Locate the cell with the specified text and output its (x, y) center coordinate. 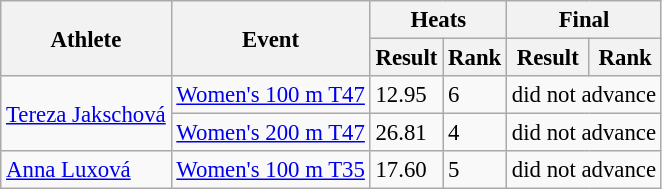
Women's 100 m T35 (270, 170)
Tereza Jakschová (86, 114)
26.81 (406, 133)
4 (475, 133)
Women's 200 m T47 (270, 133)
Athlete (86, 38)
12.95 (406, 95)
6 (475, 95)
Heats (438, 20)
Final (584, 20)
5 (475, 170)
Anna Luxová (86, 170)
17.60 (406, 170)
Event (270, 38)
Women's 100 m T47 (270, 95)
